For the text-containing cell, return its midpoint in [X, Y] coordinate format. 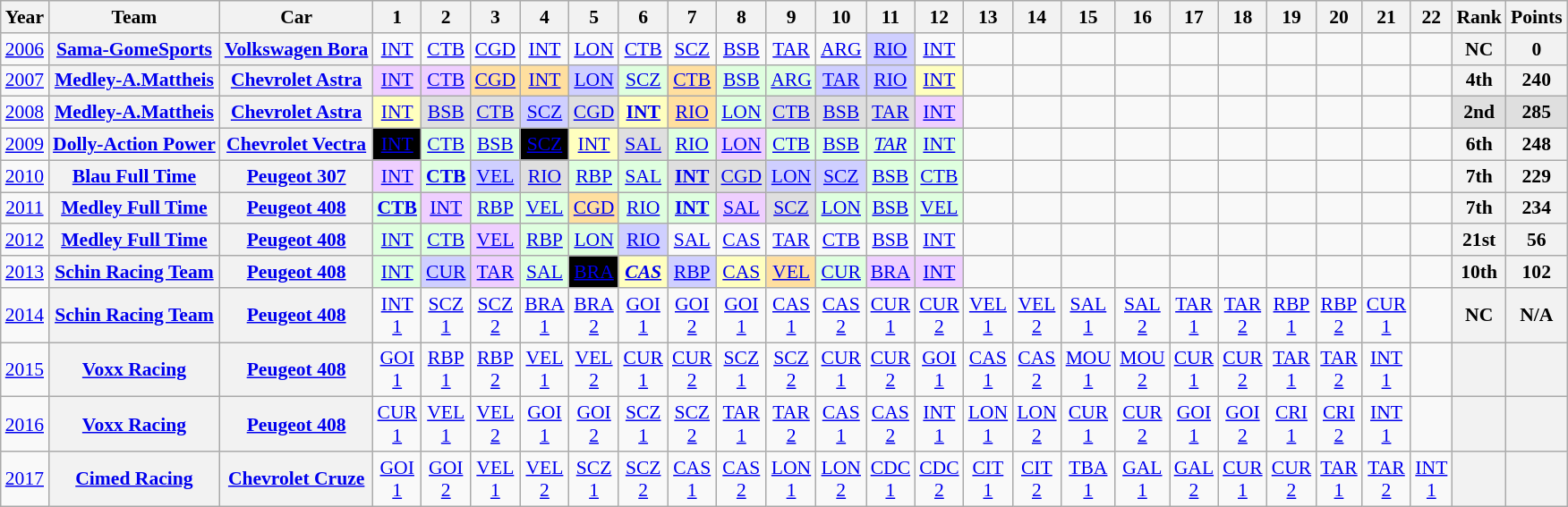
4 [544, 17]
2008 [25, 113]
17 [1194, 17]
Chevrolet Cruze [297, 479]
MOU1 [1088, 370]
56 [1537, 241]
Volkswagen Bora [297, 49]
2007 [25, 80]
6 [643, 17]
21 [1387, 17]
Car [297, 17]
2 [446, 17]
102 [1537, 272]
12 [940, 17]
CRI1 [1292, 424]
2017 [25, 479]
21st [1479, 241]
TBA1 [1088, 479]
Cimed Racing [134, 479]
14 [1036, 17]
SAL2 [1142, 315]
CRI2 [1339, 424]
13 [988, 17]
19 [1292, 17]
16 [1142, 17]
20 [1339, 17]
2nd [1479, 113]
Points [1537, 17]
0 [1537, 49]
4th [1479, 80]
Sama-GomeSports [134, 49]
2011 [25, 208]
6th [1479, 145]
234 [1537, 208]
CIT2 [1036, 479]
N/A [1537, 315]
7 [693, 17]
BRA2 [594, 315]
2016 [25, 424]
2015 [25, 370]
Dolly-Action Power [134, 145]
1 [397, 17]
Chevrolet Vectra [297, 145]
2014 [25, 315]
229 [1537, 176]
11 [891, 17]
10 [841, 17]
2010 [25, 176]
2006 [25, 49]
9 [791, 17]
5 [594, 17]
18 [1242, 17]
BRA1 [544, 315]
Peugeot 307 [297, 176]
CDC1 [891, 479]
MOU2 [1142, 370]
2013 [25, 272]
3 [495, 17]
240 [1537, 80]
Team [134, 17]
Year [25, 17]
22 [1431, 17]
SAL1 [1088, 315]
285 [1537, 113]
Rank [1479, 17]
CIT1 [988, 479]
2009 [25, 145]
248 [1537, 145]
Blau Full Time [134, 176]
CDC2 [940, 479]
10th [1479, 272]
GAL1 [1142, 479]
8 [741, 17]
GAL2 [1194, 479]
15 [1088, 17]
2012 [25, 241]
